Return [X, Y] of the center of cell containing provided text 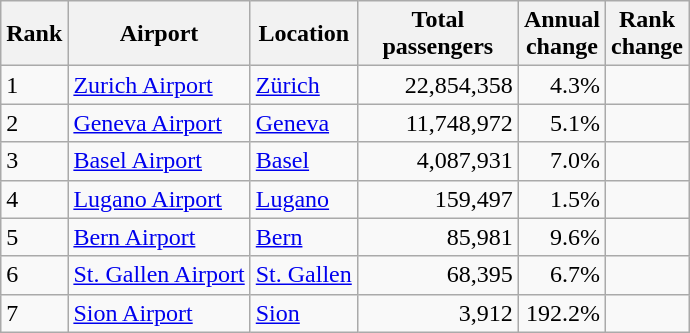
St. Gallen [304, 275]
Zurich Airport [159, 85]
7.0% [562, 161]
5.1% [562, 123]
Geneva Airport [159, 123]
Geneva [304, 123]
3 [34, 161]
159,497 [438, 199]
1 [34, 85]
Annualchange [562, 34]
St. Gallen Airport [159, 275]
Airport [159, 34]
Rank [34, 34]
Basel [304, 161]
Basel Airport [159, 161]
1.5% [562, 199]
11,748,972 [438, 123]
Sion [304, 313]
Sion Airport [159, 313]
Location [304, 34]
Lugano [304, 199]
4.3% [562, 85]
4 [34, 199]
4,087,931 [438, 161]
6.7% [562, 275]
Bern Airport [159, 237]
3,912 [438, 313]
Bern [304, 237]
192.2% [562, 313]
5 [34, 237]
22,854,358 [438, 85]
6 [34, 275]
85,981 [438, 237]
2 [34, 123]
Rankchange [646, 34]
7 [34, 313]
Totalpassengers [438, 34]
68,395 [438, 275]
9.6% [562, 237]
Lugano Airport [159, 199]
Zürich [304, 85]
